Provide the (X, Y) coordinate of the cell's center where the given text is located.  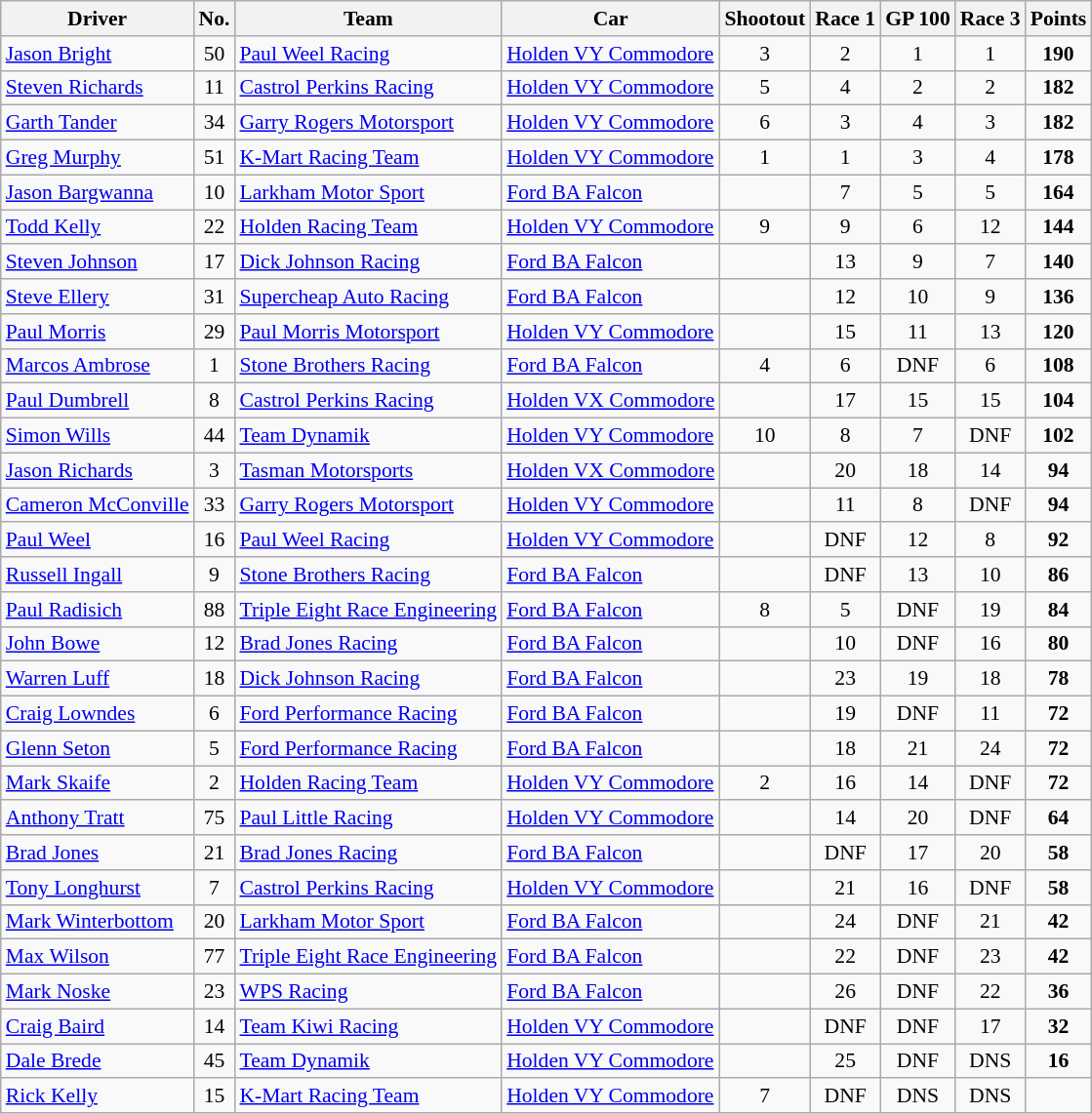
190 (1059, 54)
178 (1059, 158)
140 (1059, 262)
88 (215, 610)
80 (1059, 644)
Glenn Seton (98, 748)
51 (215, 158)
Max Wilson (98, 957)
Jason Richards (98, 470)
Steven Richards (98, 88)
Race 3 (991, 19)
Jason Bright (98, 54)
Garth Tander (98, 123)
Steve Ellery (98, 297)
GP 100 (917, 19)
86 (1059, 575)
92 (1059, 540)
Jason Bargwanna (98, 192)
120 (1059, 332)
36 (1059, 992)
Tasman Motorsports (368, 470)
Team (368, 19)
Paul Weel (98, 540)
Brad Jones (98, 853)
Russell Ingall (98, 575)
Cameron McConville (98, 505)
Race 1 (845, 19)
WPS Racing (368, 992)
164 (1059, 192)
Shootout (765, 19)
No. (215, 19)
78 (1059, 679)
Anthony Tratt (98, 818)
Dale Brede (98, 1061)
Simon Wills (98, 436)
Mark Noske (98, 992)
104 (1059, 401)
Driver (98, 19)
33 (215, 505)
102 (1059, 436)
Steven Johnson (98, 262)
Craig Lowndes (98, 714)
Supercheap Auto Racing (368, 297)
Craig Baird (98, 1026)
136 (1059, 297)
Todd Kelly (98, 227)
Team Kiwi Racing (368, 1026)
45 (215, 1061)
25 (845, 1061)
26 (845, 992)
29 (215, 332)
Paul Dumbrell (98, 401)
Paul Radisich (98, 610)
Paul Morris Motorsport (368, 332)
77 (215, 957)
64 (1059, 818)
Mark Winterbottom (98, 922)
31 (215, 297)
144 (1059, 227)
Rick Kelly (98, 1096)
84 (1059, 610)
108 (1059, 366)
Paul Morris (98, 332)
32 (1059, 1026)
Marcos Ambrose (98, 366)
34 (215, 123)
Warren Luff (98, 679)
Paul Little Racing (368, 818)
Greg Murphy (98, 158)
44 (215, 436)
Mark Skaife (98, 783)
Points (1059, 19)
75 (215, 818)
50 (215, 54)
Tony Longhurst (98, 888)
John Bowe (98, 644)
Car (611, 19)
